For the text-containing cell, return its midpoint in (x, y) coordinate format. 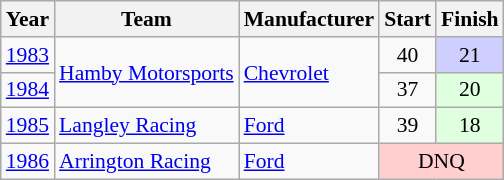
1983 (28, 55)
40 (408, 55)
Team (146, 19)
1985 (28, 126)
Arrington Racing (146, 162)
DNQ (442, 162)
1986 (28, 162)
39 (408, 126)
1984 (28, 90)
Hamby Motorsports (146, 72)
21 (470, 55)
Finish (470, 19)
Start (408, 19)
Chevrolet (309, 72)
37 (408, 90)
Langley Racing (146, 126)
Manufacturer (309, 19)
20 (470, 90)
Year (28, 19)
18 (470, 126)
